Return the [x, y] coordinate for the center point of the cell that contains the specified text.  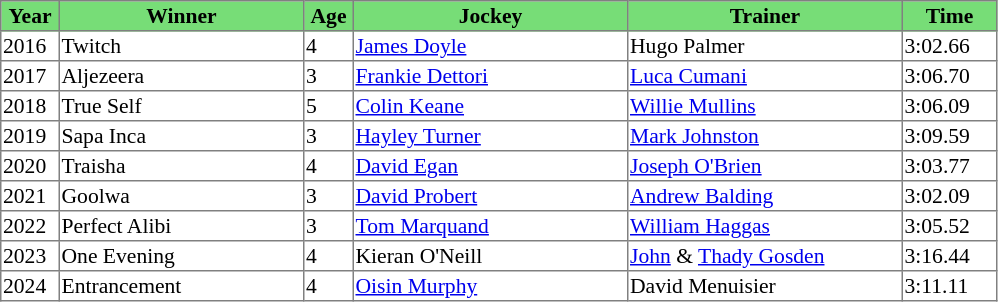
3:06.70 [949, 76]
Twitch [181, 46]
Age [329, 16]
William Haggas [765, 226]
True Self [181, 106]
Andrew Balding [765, 196]
2020 [30, 166]
2019 [30, 136]
David Probert [490, 196]
3:02.66 [949, 46]
Traisha [181, 166]
Entrancement [181, 286]
3:16.44 [949, 256]
Aljezeera [181, 76]
2024 [30, 286]
Tom Marquand [490, 226]
5 [329, 106]
Sapa Inca [181, 136]
2017 [30, 76]
3:05.52 [949, 226]
Oisin Murphy [490, 286]
Trainer [765, 16]
3:06.09 [949, 106]
Time [949, 16]
Winner [181, 16]
Perfect Alibi [181, 226]
Jockey [490, 16]
One Evening [181, 256]
3:03.77 [949, 166]
Willie Mullins [765, 106]
Mark Johnston [765, 136]
2023 [30, 256]
Kieran O'Neill [490, 256]
David Egan [490, 166]
2016 [30, 46]
Joseph O'Brien [765, 166]
Goolwa [181, 196]
2018 [30, 106]
Hugo Palmer [765, 46]
3:02.09 [949, 196]
Frankie Dettori [490, 76]
Luca Cumani [765, 76]
Hayley Turner [490, 136]
David Menuisier [765, 286]
Colin Keane [490, 106]
James Doyle [490, 46]
Year [30, 16]
John & Thady Gosden [765, 256]
3:09.59 [949, 136]
2021 [30, 196]
2022 [30, 226]
3:11.11 [949, 286]
